Find where the given text appears and provide that cell's center as [x, y] coordinate. 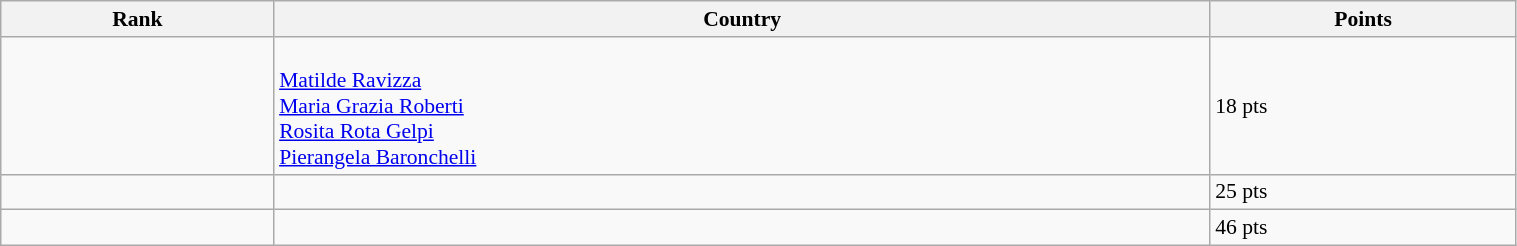
Country [742, 19]
18 pts [1363, 106]
Rank [138, 19]
Points [1363, 19]
25 pts [1363, 192]
Matilde RavizzaMaria Grazia RobertiRosita Rota GelpiPierangela Baronchelli [742, 106]
46 pts [1363, 228]
